Search for the cell housing the specified text and yield its (x, y) center coordinate. 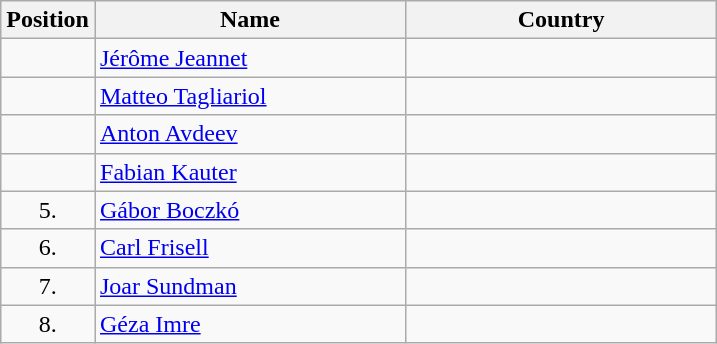
5. (48, 210)
Name (250, 20)
Gábor Boczkó (250, 210)
Position (48, 20)
Joar Sundman (250, 286)
6. (48, 248)
Anton Avdeev (250, 134)
Carl Frisell (250, 248)
Géza Imre (250, 324)
Matteo Tagliariol (250, 96)
8. (48, 324)
Jérôme Jeannet (250, 58)
Fabian Kauter (250, 172)
7. (48, 286)
Country (562, 20)
